Find where the given text appears and provide that cell's center as (X, Y) coordinate. 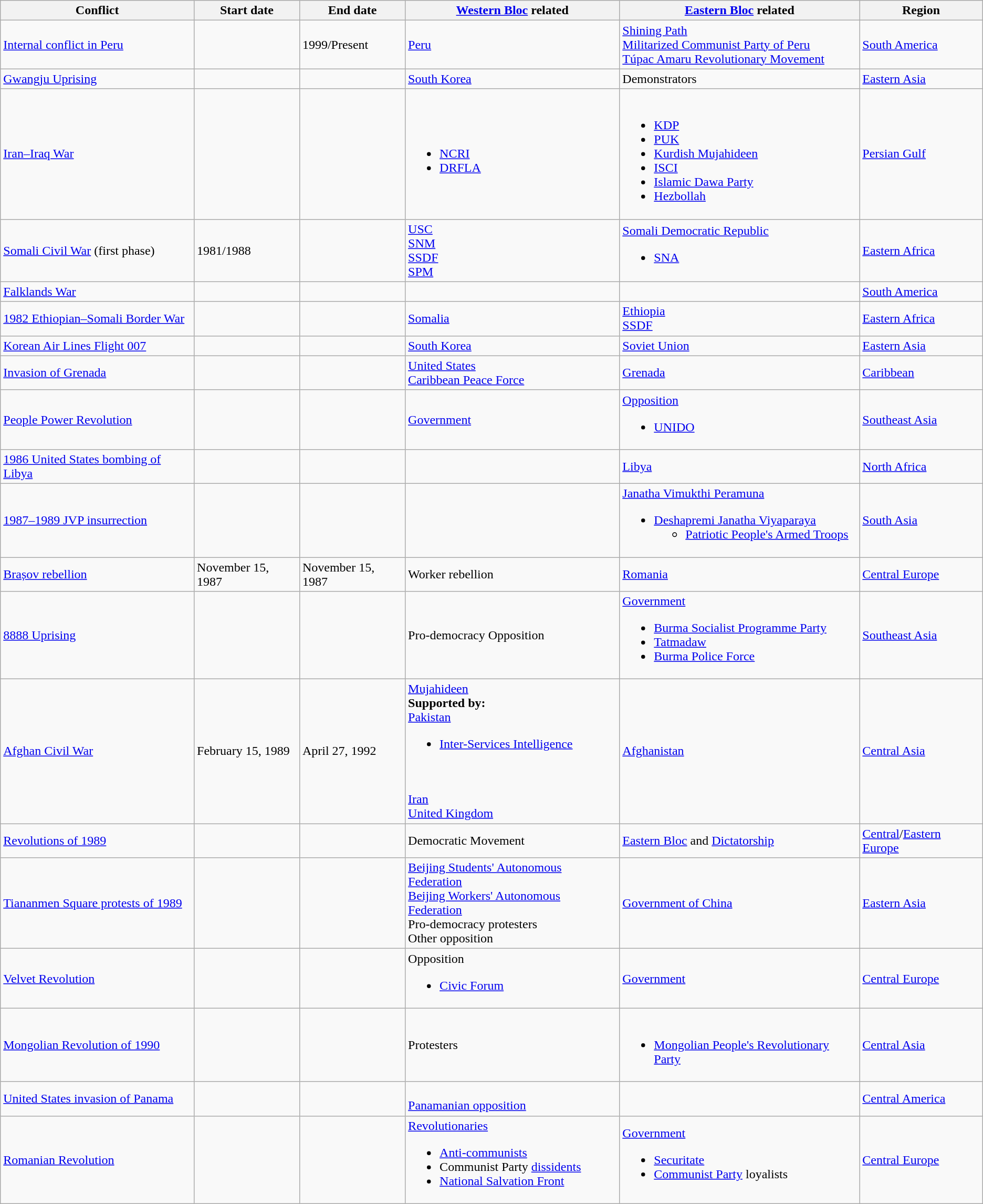
Ethiopia SSDF (739, 318)
Western Bloc related (513, 11)
Eastern Bloc related (739, 11)
Mongolian Revolution of 1990 (98, 1045)
North Africa (921, 466)
Somali Democratic RepublicSNA (739, 250)
Pro-democracy Opposition (513, 636)
Somali Civil War (first phase) (98, 250)
Eastern Bloc and Dictatorship (739, 840)
End date (352, 11)
Opposition Civic Forum (513, 978)
8888 Uprising (98, 636)
Tiananmen Square protests of 1989 (98, 904)
Democratic Movement (513, 840)
United StatesCaribbean Peace Force (513, 373)
Peru (513, 45)
April 27, 1992 (352, 751)
Velvet Revolution (98, 978)
Start date (247, 11)
United States invasion of Panama (98, 1099)
Brașov rebellion (98, 574)
1986 United States bombing of Libya (98, 466)
Government Securitate Communist Party loyalists (739, 1160)
Internal conflict in Peru (98, 45)
OppositionUNIDO (739, 419)
Revolutionaries Anti-communists Communist Party dissidents National Salvation Front (513, 1160)
Invasion of Grenada (98, 373)
Region (921, 11)
Janatha Vimukthi PeramunaDeshapremi Janatha ViyaparayaPatriotic People's Armed Troops (739, 520)
Soviet Union (739, 346)
Romania (739, 574)
Worker rebellion (513, 574)
Korean Air Lines Flight 007 (98, 346)
1981/1988 (247, 250)
Shining Path Militarized Communist Party of Peru Túpac Amaru Revolutionary Movement (739, 45)
Gwangju Uprising (98, 79)
Grenada (739, 373)
Persian Gulf (921, 154)
Panamanian opposition (513, 1099)
Romanian Revolution (98, 1160)
Government of China (739, 904)
Afghanistan (739, 751)
Somalia (513, 318)
USC SNM SSDF SPM (513, 250)
Revolutions of 1989 (98, 840)
Falklands War (98, 292)
1982 Ethiopian–Somali Border War (98, 318)
Beijing Students' Autonomous FederationBeijing Workers' Autonomous FederationPro-democracy protestersOther opposition (513, 904)
KDP PUK Kurdish Mujahideen ISCI Islamic Dawa Party Hezbollah (739, 154)
Central/Eastern Europe (921, 840)
Government Burma Socialist Programme PartyTatmadawBurma Police Force (739, 636)
South Asia (921, 520)
Iran–Iraq War (98, 154)
Protesters (513, 1045)
NCRI DRFLA (513, 154)
Mongolian People's Revolutionary Party (739, 1045)
Demonstrators (739, 79)
Central America (921, 1099)
Libya (739, 466)
February 15, 1989 (247, 751)
MujahideenSupported by: Pakistan Inter-Services Intelligence Iran United Kingdom (513, 751)
1999/Present (352, 45)
1987–1989 JVP insurrection (98, 520)
Caribbean (921, 373)
People Power Revolution (98, 419)
Conflict (98, 11)
Afghan Civil War (98, 751)
